Detect which cell encompasses the target text, then output its [X, Y] center coordinate. 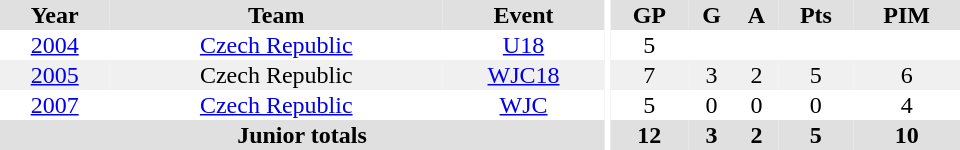
Junior totals [302, 135]
U18 [524, 45]
Event [524, 15]
G [711, 15]
6 [906, 75]
A [757, 15]
WJC18 [524, 75]
4 [906, 105]
12 [649, 135]
10 [906, 135]
WJC [524, 105]
Team [276, 15]
2005 [54, 75]
Year [54, 15]
7 [649, 75]
2007 [54, 105]
GP [649, 15]
PIM [906, 15]
Pts [816, 15]
2004 [54, 45]
